Locate the cell with the specified text and output its (x, y) center coordinate. 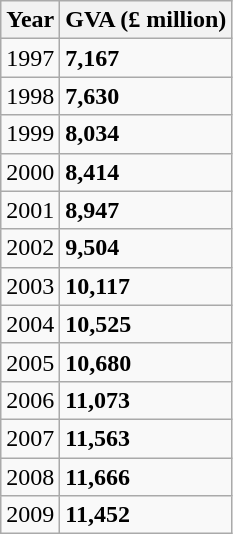
10,525 (146, 324)
2008 (30, 477)
2007 (30, 438)
1997 (30, 58)
11,452 (146, 515)
2009 (30, 515)
10,680 (146, 362)
8,947 (146, 210)
2004 (30, 324)
10,117 (146, 286)
2002 (30, 248)
2006 (30, 400)
2001 (30, 210)
11,073 (146, 400)
2005 (30, 362)
1998 (30, 96)
2003 (30, 286)
11,563 (146, 438)
11,666 (146, 477)
GVA (£ million) (146, 20)
7,630 (146, 96)
2000 (30, 172)
8,414 (146, 172)
Year (30, 20)
7,167 (146, 58)
1999 (30, 134)
8,034 (146, 134)
9,504 (146, 248)
